Identify which cell holds the provided text, then report its (x, y) central coordinate. 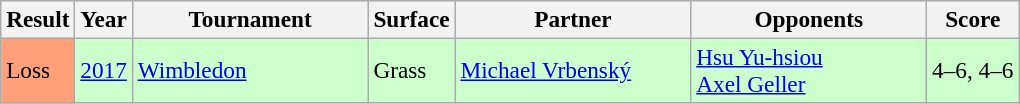
Surface (412, 19)
Partner (573, 19)
Result (38, 19)
Grass (412, 70)
Year (104, 19)
Score (973, 19)
Michael Vrbenský (573, 70)
4–6, 4–6 (973, 70)
Opponents (809, 19)
Wimbledon (250, 70)
Tournament (250, 19)
Loss (38, 70)
Hsu Yu-hsiou Axel Geller (809, 70)
2017 (104, 70)
